Provide the (X, Y) coordinate of the cell's center where the given text is located.  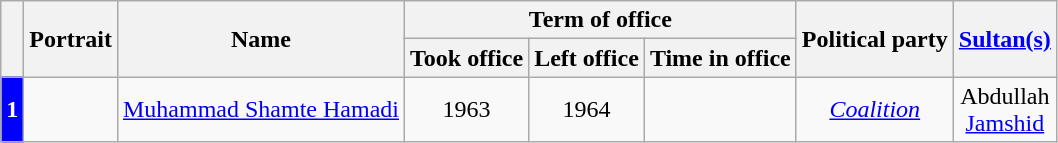
Political party (874, 39)
Left office (587, 58)
Took office (467, 58)
Muhammad Shamte Hamadi (260, 110)
1963 (467, 110)
AbdullahJamshid (1004, 110)
Portrait (71, 39)
1 (12, 110)
Sultan(s) (1004, 39)
Term of office (601, 20)
Name (260, 39)
Time in office (720, 58)
Coalition (874, 110)
1964 (587, 110)
